Locate the cell with the specified text and output its [x, y] center coordinate. 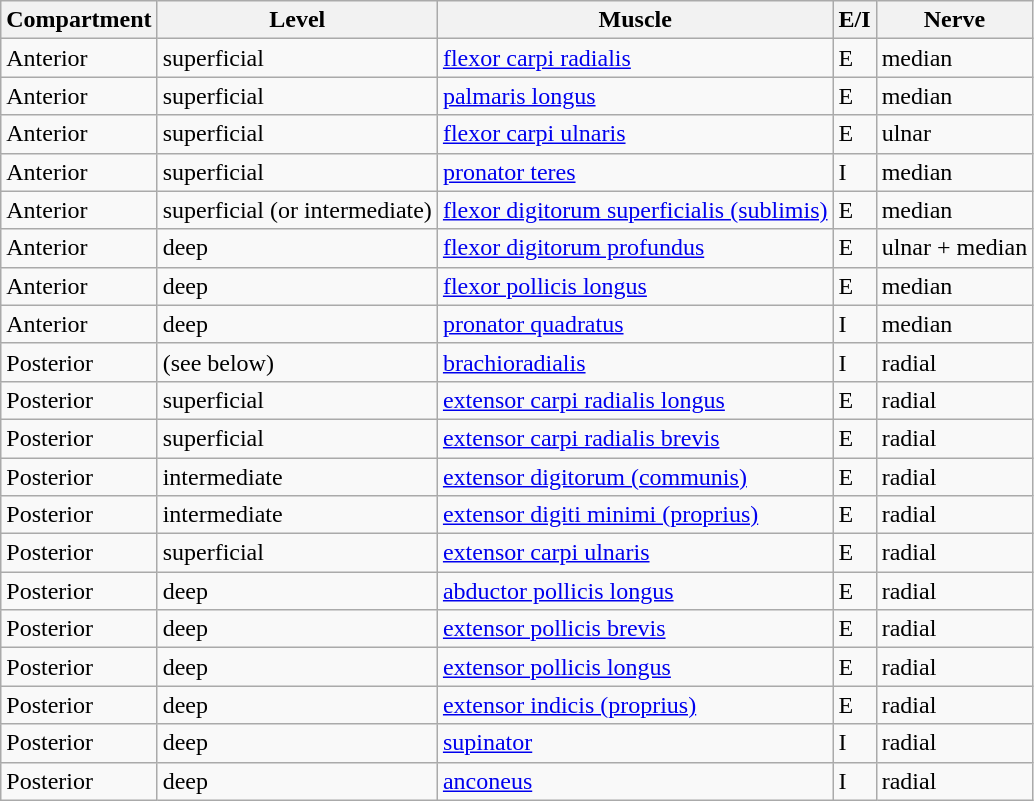
abductor pollicis longus [635, 591]
superficial (or intermediate) [297, 210]
palmaris longus [635, 96]
Muscle [635, 20]
ulnar + median [954, 248]
pronator teres [635, 172]
Compartment [79, 20]
supinator [635, 743]
(see below) [297, 362]
extensor indicis (proprius) [635, 705]
flexor digitorum profundus [635, 248]
extensor pollicis brevis [635, 629]
flexor carpi ulnaris [635, 134]
extensor carpi ulnaris [635, 553]
ulnar [954, 134]
Level [297, 20]
Nerve [954, 20]
E/I [854, 20]
extensor carpi radialis longus [635, 400]
flexor pollicis longus [635, 286]
anconeus [635, 781]
extensor digitorum (communis) [635, 477]
brachioradialis [635, 362]
extensor carpi radialis brevis [635, 438]
pronator quadratus [635, 324]
extensor pollicis longus [635, 667]
flexor carpi radialis [635, 58]
flexor digitorum superficialis (sublimis) [635, 210]
extensor digiti minimi (proprius) [635, 515]
